Extract the [X, Y] coordinate from the center of the cell holding the provided text.  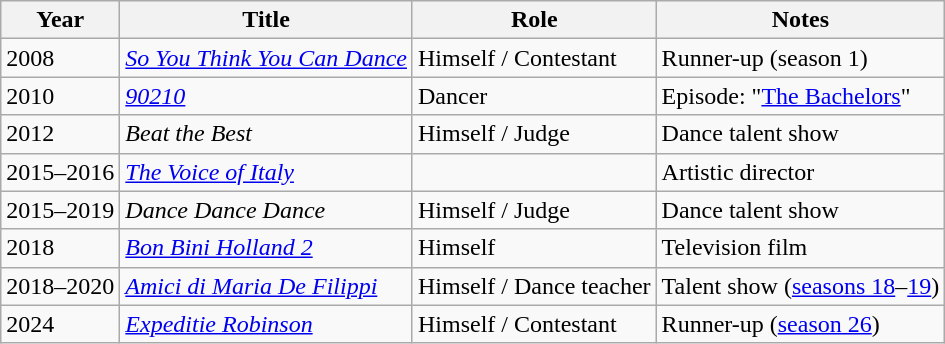
So You Think You Can Dance [266, 58]
2024 [60, 324]
2010 [60, 96]
Role [534, 20]
Dance Dance Dance [266, 210]
2008 [60, 58]
90210 [266, 96]
The Voice of Italy [266, 172]
Himself / Dance teacher [534, 286]
Notes [800, 20]
Television film [800, 248]
2015–2019 [60, 210]
2018–2020 [60, 286]
Year [60, 20]
Runner-up (season 1) [800, 58]
Himself [534, 248]
Bon Bini Holland 2 [266, 248]
Episode: "The Bachelors" [800, 96]
2015–2016 [60, 172]
Expeditie Robinson [266, 324]
Title [266, 20]
2012 [60, 134]
Talent show (seasons 18–19) [800, 286]
Artistic director [800, 172]
Beat the Best [266, 134]
2018 [60, 248]
Amici di Maria De Filippi [266, 286]
Dancer [534, 96]
Runner-up (season 26) [800, 324]
